Locate the cell with the specified text and output its (x, y) center coordinate. 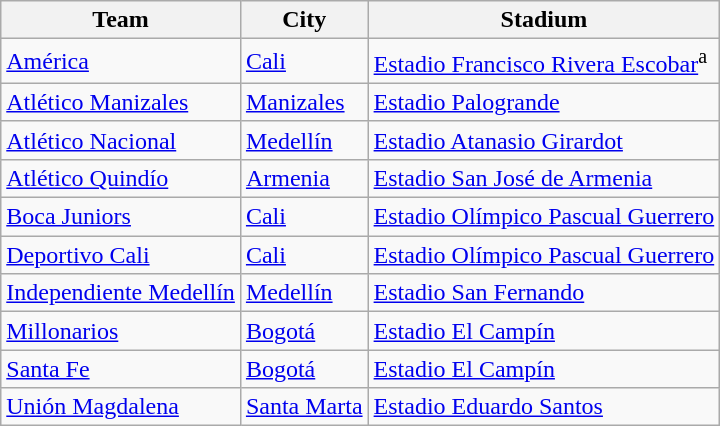
Deportivo Cali (121, 255)
Team (121, 20)
Estadio San José de Armenia (544, 178)
Atlético Quindío (121, 178)
Millonarios (121, 331)
Atlético Nacional (121, 140)
Atlético Manizales (121, 102)
Stadium (544, 20)
Estadio Eduardo Santos (544, 407)
Santa Fe (121, 369)
Armenia (304, 178)
Boca Juniors (121, 217)
América (121, 62)
Unión Magdalena (121, 407)
Estadio Palogrande (544, 102)
Santa Marta (304, 407)
Estadio Francisco Rivera Escobara (544, 62)
City (304, 20)
Estadio Atanasio Girardot (544, 140)
Estadio San Fernando (544, 293)
Independiente Medellín (121, 293)
Manizales (304, 102)
